Extract the (X, Y) coordinate from the center of the cell holding the provided text.  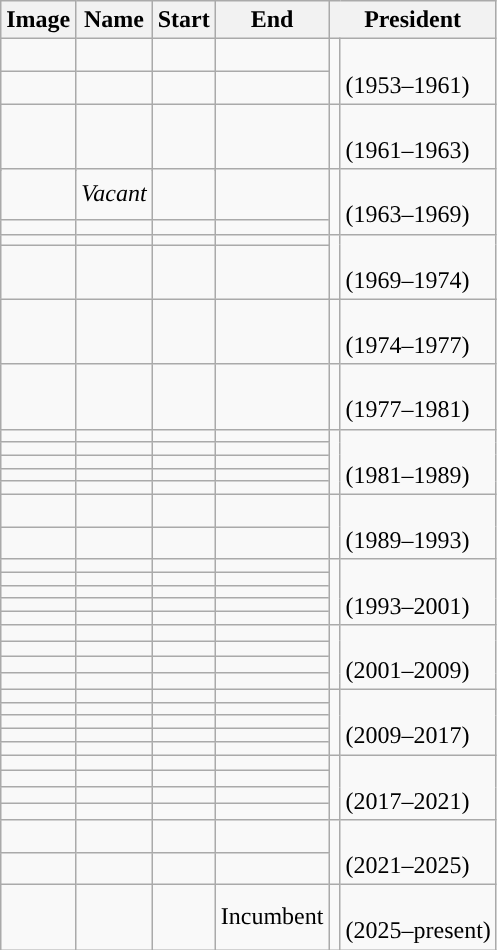
(1963–1969) (418, 202)
End (272, 20)
(2009–2017) (418, 722)
(1989–1993) (418, 526)
(1961–1963) (418, 136)
(2025–present) (418, 918)
(1953–1961) (418, 72)
(1969–1974) (418, 266)
(1974–1977) (418, 332)
(2001–2009) (418, 656)
(2021–2025) (418, 852)
Incumbent (272, 918)
Start (184, 20)
(1993–2001) (418, 592)
(1981–1989) (418, 462)
Name (114, 20)
Vacant (114, 194)
President (412, 20)
Image (38, 20)
(2017–2021) (418, 786)
(1977–1981) (418, 396)
